Capture the cell that displays the provided text and extract its [x, y] central coordinate. 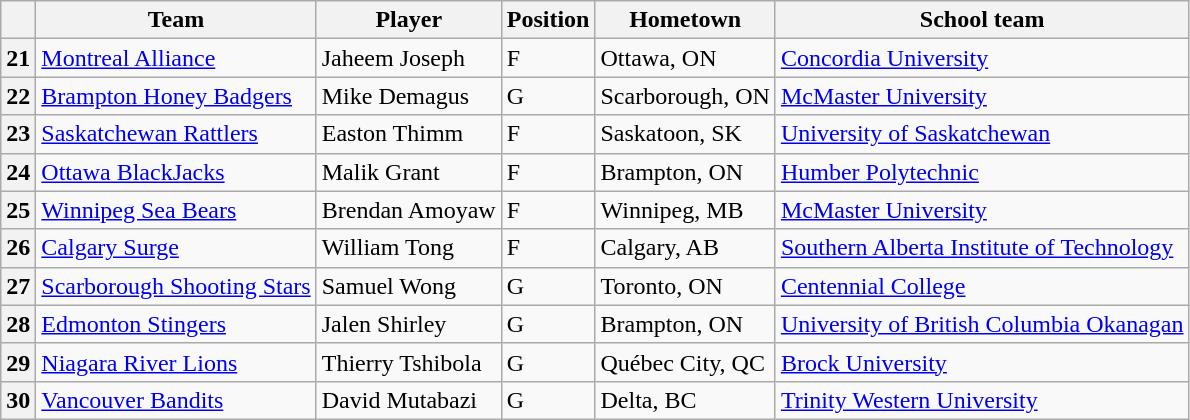
Samuel Wong [408, 286]
Brendan Amoyaw [408, 210]
Position [548, 20]
Thierry Tshibola [408, 362]
Centennial College [982, 286]
24 [18, 172]
23 [18, 134]
28 [18, 324]
Toronto, ON [685, 286]
University of British Columbia Okanagan [982, 324]
Saskatchewan Rattlers [176, 134]
25 [18, 210]
University of Saskatchewan [982, 134]
Easton Thimm [408, 134]
Scarborough Shooting Stars [176, 286]
Southern Alberta Institute of Technology [982, 248]
Malik Grant [408, 172]
Delta, BC [685, 400]
30 [18, 400]
Jalen Shirley [408, 324]
Saskatoon, SK [685, 134]
Player [408, 20]
Ottawa BlackJacks [176, 172]
Edmonton Stingers [176, 324]
Jaheem Joseph [408, 58]
Hometown [685, 20]
School team [982, 20]
27 [18, 286]
Winnipeg, MB [685, 210]
Brock University [982, 362]
22 [18, 96]
Vancouver Bandits [176, 400]
26 [18, 248]
Québec City, QC [685, 362]
Winnipeg Sea Bears [176, 210]
Brampton Honey Badgers [176, 96]
29 [18, 362]
David Mutabazi [408, 400]
Calgary Surge [176, 248]
Team [176, 20]
Montreal Alliance [176, 58]
Mike Demagus [408, 96]
Scarborough, ON [685, 96]
21 [18, 58]
Concordia University [982, 58]
Humber Polytechnic [982, 172]
Niagara River Lions [176, 362]
William Tong [408, 248]
Trinity Western University [982, 400]
Ottawa, ON [685, 58]
Calgary, AB [685, 248]
